Output the (x, y) coordinate of the center of the cell containing the given text.  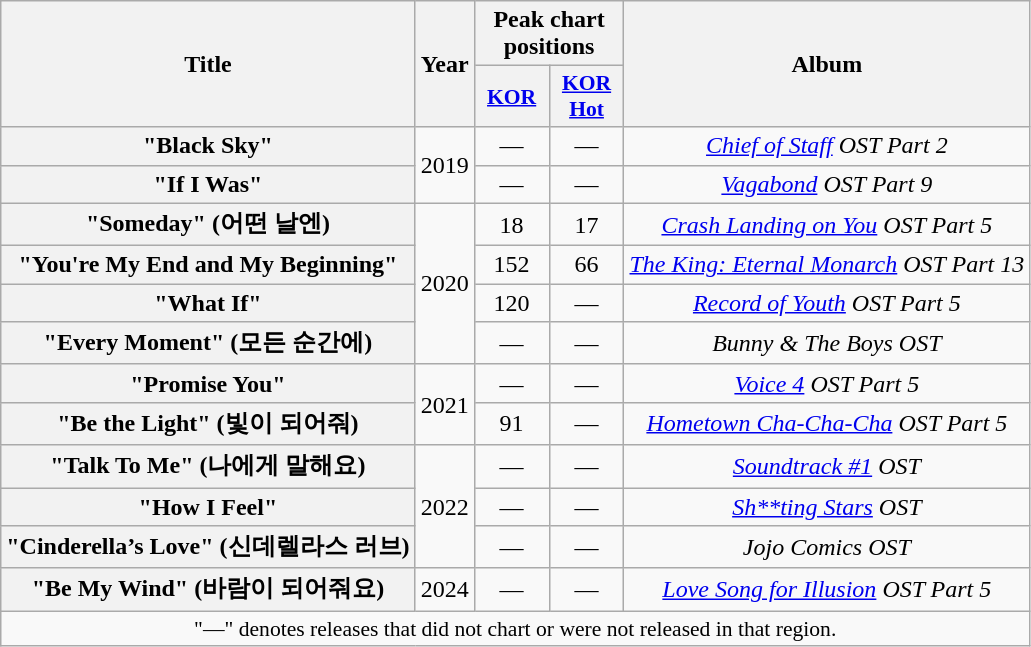
66 (586, 265)
Jojo Comics OST (827, 548)
KOR (512, 96)
"Black Sky" (208, 146)
17 (586, 224)
"How I Feel" (208, 507)
"What If" (208, 303)
"Promise You" (208, 383)
"Cinderella’s Love" (신데렐라스 러브) (208, 548)
"Talk To Me" (나에게 말해요) (208, 466)
2024 (444, 590)
Vagabond OST Part 9 (827, 184)
120 (512, 303)
"Be the Light" (빛이 되어줘) (208, 424)
152 (512, 265)
Chief of Staff OST Part 2 (827, 146)
KORHot (586, 96)
Title (208, 64)
2022 (444, 506)
2019 (444, 165)
Soundtrack #1 OST (827, 466)
Hometown Cha-Cha-Cha OST Part 5 (827, 424)
"If I Was" (208, 184)
Voice 4 OST Part 5 (827, 383)
"Be My Wind" (바람이 되어줘요) (208, 590)
Bunny & The Boys OST (827, 344)
Year (444, 64)
The King: Eternal Monarch OST Part 13 (827, 265)
Album (827, 64)
"—" denotes releases that did not chart or were not released in that region. (516, 629)
2020 (444, 284)
91 (512, 424)
Love Song for Illusion OST Part 5 (827, 590)
Peak chart positions (549, 34)
"Every Moment" (모든 순간에) (208, 344)
"You're My End and My Beginning" (208, 265)
Record of Youth OST Part 5 (827, 303)
2021 (444, 404)
Sh**ting Stars OST (827, 507)
Crash Landing on You OST Part 5 (827, 224)
"Someday" (어떤 날엔) (208, 224)
18 (512, 224)
